From the cell containing the given text, extract its center point as (X, Y) coordinate. 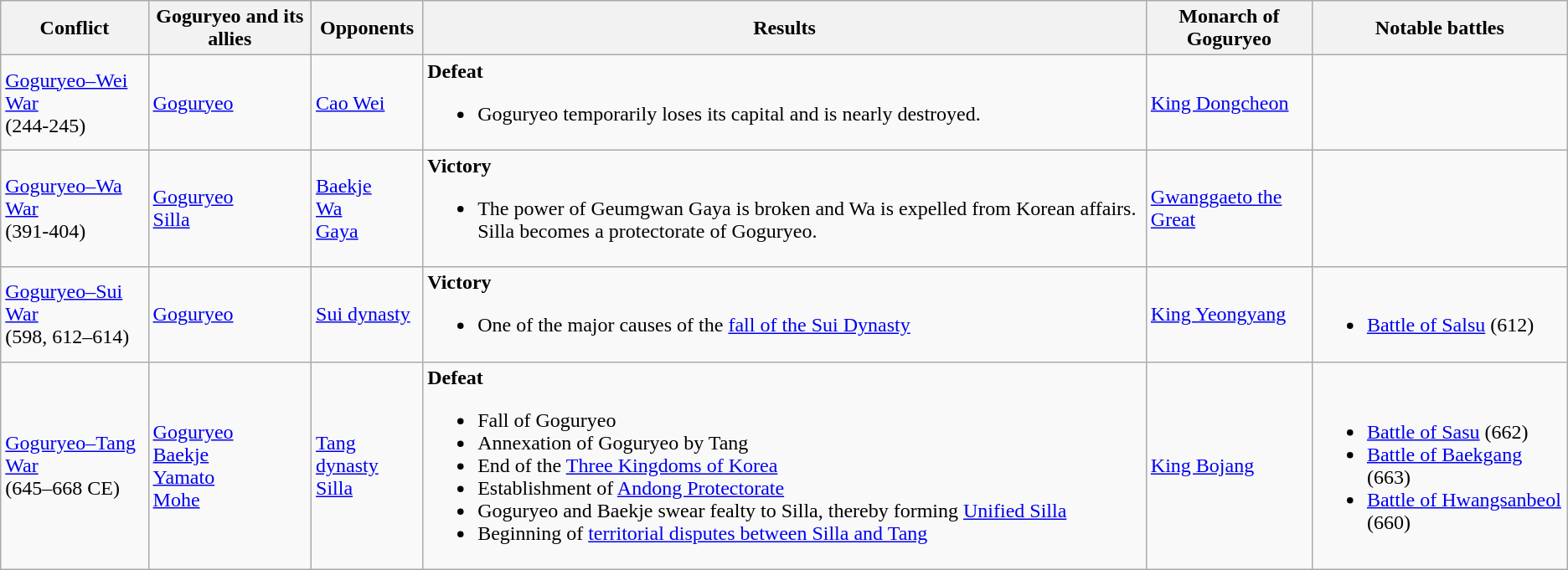
Monarch of Goguryeo (1229, 28)
Goguryeo–Tang War(645–668 CE) (75, 465)
DefeatGoguryeo temporarily loses its capital and is nearly destroyed. (785, 102)
VictoryThe power of Geumgwan Gaya is broken and Wa is expelled from Korean affairs. Silla becomes a protectorate of Goguryeo. (785, 208)
GoguryeoBaekjeYamatoMohe (230, 465)
Goguryeo–Wei War(244-245) (75, 102)
Gwanggaeto the Great (1229, 208)
Battle of Sasu (662)Battle of Baekgang (663)Battle of Hwangsanbeol (660) (1439, 465)
Cao Wei (367, 102)
BaekjeWaGaya (367, 208)
Notable battles (1439, 28)
GoguryeoSilla (230, 208)
Conflict (75, 28)
Goguryeo–Wa War(391-404) (75, 208)
Goguryeo–Sui War(598, 612–614) (75, 315)
Goguryeo and its allies (230, 28)
Sui dynasty (367, 315)
King Dongcheon (1229, 102)
King Yeongyang (1229, 315)
Results (785, 28)
Tang dynastySilla (367, 465)
King Bojang (1229, 465)
Battle of Salsu (612) (1439, 315)
VictoryOne of the major causes of the fall of the Sui Dynasty (785, 315)
Opponents (367, 28)
